Output the (x, y) coordinate of the center of the cell containing the given text.  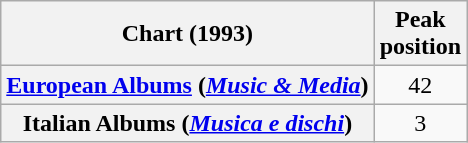
Peakposition (420, 34)
3 (420, 123)
European Albums (Music & Media) (188, 85)
42 (420, 85)
Italian Albums (Musica e dischi) (188, 123)
Chart (1993) (188, 34)
